For the text-containing cell, return its midpoint in (X, Y) coordinate format. 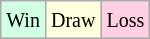
Win (24, 20)
Loss (126, 20)
Draw (72, 20)
